Return the [x, y] coordinate for the center point of the cell that contains the specified text.  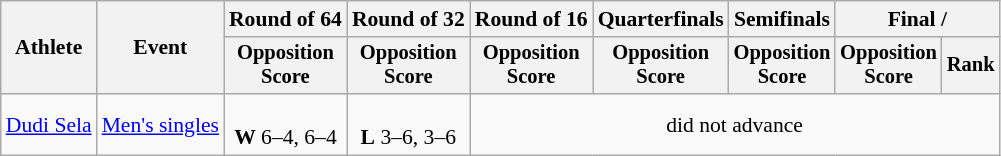
Opposition Score [286, 66]
Round of 64 [286, 19]
L 3–6, 3–6 [408, 124]
Event [160, 48]
W 6–4, 6–4 [286, 124]
Dudi Sela [49, 124]
Final / [917, 19]
Quarterfinals [661, 19]
Round of 16 [532, 19]
Round of 32 [408, 19]
Athlete [49, 48]
Rank [971, 66]
Men's singles [160, 124]
did not advance [735, 124]
Semifinals [782, 19]
